Detect which cell encompasses the target text, then output its (X, Y) center coordinate. 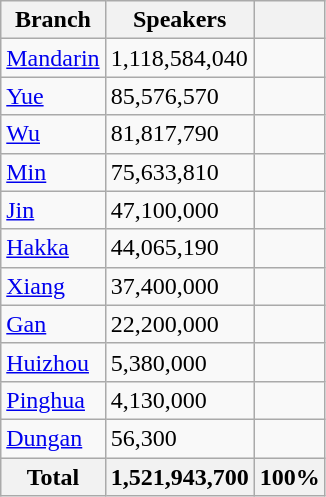
Gan (53, 324)
1,118,584,040 (180, 58)
Xiang (53, 286)
Huizhou (53, 362)
81,817,790 (180, 134)
Mandarin (53, 58)
37,400,000 (180, 286)
Yue (53, 96)
Branch (53, 20)
Speakers (180, 20)
22,200,000 (180, 324)
44,065,190 (180, 248)
4,130,000 (180, 400)
Pinghua (53, 400)
47,100,000 (180, 210)
Min (53, 172)
1,521,943,700 (180, 477)
Total (53, 477)
85,576,570 (180, 96)
Jin (53, 210)
75,633,810 (180, 172)
Dungan (53, 438)
Wu (53, 134)
100% (290, 477)
56,300 (180, 438)
Hakka (53, 248)
5,380,000 (180, 362)
